Determine the (X, Y) coordinate at the center of the cell enclosing the given text.  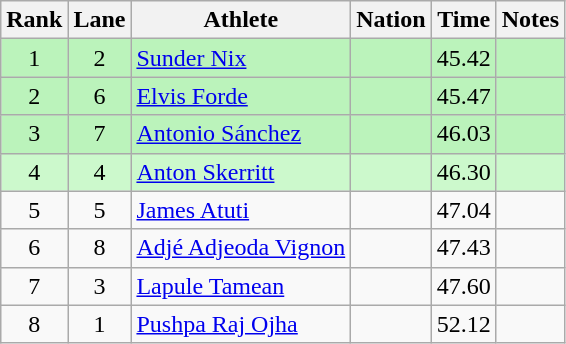
Antonio Sánchez (241, 134)
Elvis Forde (241, 96)
46.30 (464, 172)
Pushpa Raj Ojha (241, 324)
Lane (100, 20)
James Atuti (241, 210)
Sunder Nix (241, 58)
Anton Skerritt (241, 172)
Rank (34, 20)
Athlete (241, 20)
46.03 (464, 134)
52.12 (464, 324)
47.04 (464, 210)
47.60 (464, 286)
Adjé Adjeoda Vignon (241, 248)
Time (464, 20)
45.47 (464, 96)
Nation (391, 20)
47.43 (464, 248)
45.42 (464, 58)
Lapule Tamean (241, 286)
Notes (530, 20)
